Capture the cell that displays the provided text and extract its [x, y] central coordinate. 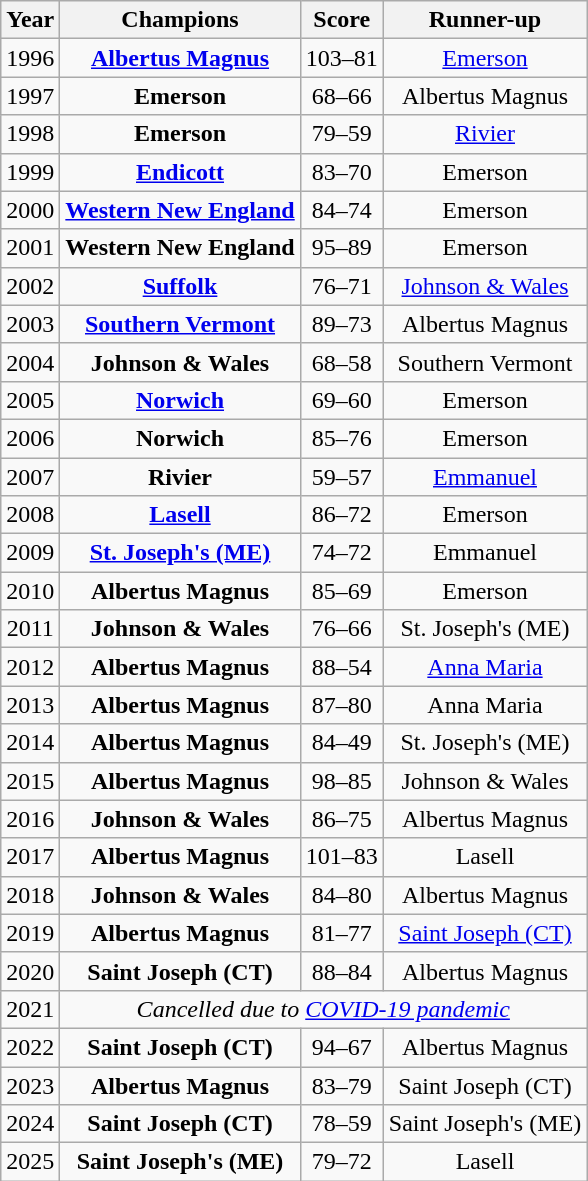
94–67 [342, 1047]
2008 [30, 515]
2001 [30, 248]
2012 [30, 667]
83–70 [342, 172]
Cancelled due to COVID-19 pandemic [324, 1009]
2015 [30, 781]
86–75 [342, 819]
103–81 [342, 58]
76–71 [342, 286]
88–84 [342, 971]
2005 [30, 400]
68–58 [342, 362]
78–59 [342, 1124]
59–57 [342, 477]
87–80 [342, 705]
Year [30, 20]
2020 [30, 971]
84–49 [342, 743]
79–59 [342, 134]
84–80 [342, 895]
2006 [30, 438]
85–69 [342, 591]
Endicott [180, 172]
89–73 [342, 324]
Champions [180, 20]
83–79 [342, 1085]
1996 [30, 58]
101–83 [342, 857]
88–54 [342, 667]
2016 [30, 819]
2024 [30, 1124]
1998 [30, 134]
69–60 [342, 400]
76–66 [342, 629]
81–77 [342, 933]
2018 [30, 895]
2003 [30, 324]
2022 [30, 1047]
2014 [30, 743]
84–74 [342, 210]
2021 [30, 1009]
74–72 [342, 553]
Runner-up [484, 20]
2004 [30, 362]
79–72 [342, 1162]
2013 [30, 705]
1999 [30, 172]
2007 [30, 477]
2025 [30, 1162]
1997 [30, 96]
95–89 [342, 248]
98–85 [342, 781]
2023 [30, 1085]
85–76 [342, 438]
Score [342, 20]
2019 [30, 933]
68–66 [342, 96]
2009 [30, 553]
2000 [30, 210]
Suffolk [180, 286]
2010 [30, 591]
86–72 [342, 515]
2017 [30, 857]
2002 [30, 286]
2011 [30, 629]
